Determine the [x, y] coordinate at the center of the cell enclosing the given text.  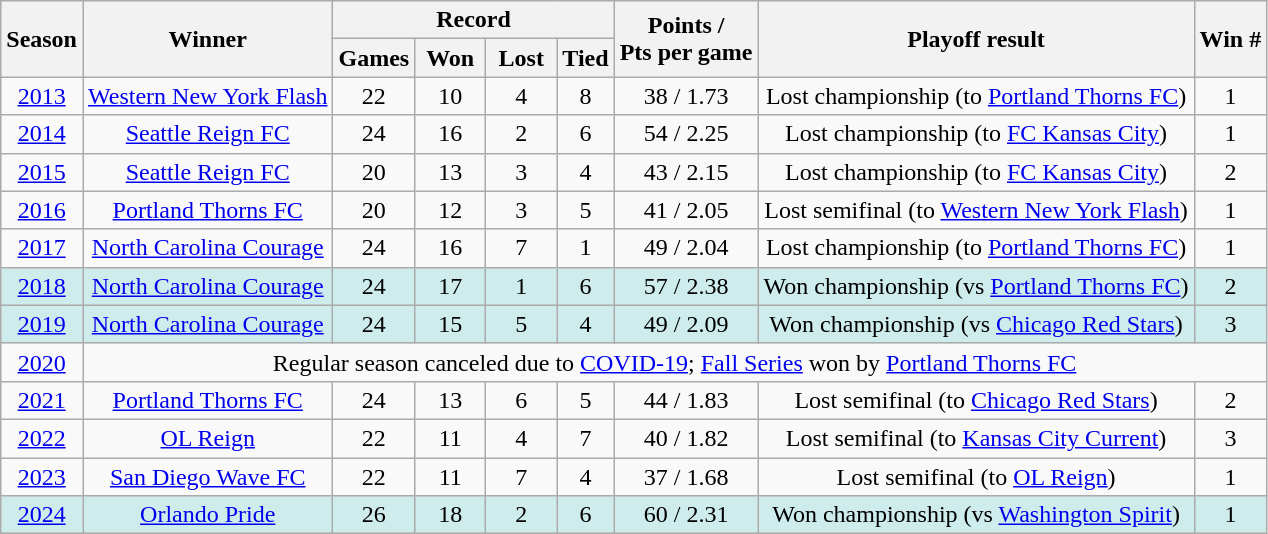
37 / 1.68 [686, 477]
Playoff result [976, 39]
2017 [42, 248]
2018 [42, 286]
Lost semifinal (to Western New York Flash) [976, 210]
2016 [42, 210]
Won championship (vs Portland Thorns FC) [976, 286]
Season [42, 39]
54 / 2.25 [686, 134]
15 [450, 324]
Games [374, 58]
12 [450, 210]
57 / 2.38 [686, 286]
Won [450, 58]
38 / 1.73 [686, 96]
49 / 2.09 [686, 324]
43 / 2.15 [686, 172]
OL Reign [207, 438]
2021 [42, 400]
Record [474, 20]
2015 [42, 172]
Orlando Pride [207, 515]
44 / 1.83 [686, 400]
Tied [586, 58]
10 [450, 96]
Win # [1230, 39]
2024 [42, 515]
Won championship (vs Washington Spirit) [976, 515]
Western New York Flash [207, 96]
Won championship (vs Chicago Red Stars) [976, 324]
Winner [207, 39]
2014 [42, 134]
San Diego Wave FC [207, 477]
2020 [42, 362]
41 / 2.05 [686, 210]
Points / Pts per game [686, 39]
2019 [42, 324]
49 / 2.04 [686, 248]
8 [586, 96]
Lost semifinal (to OL Reign) [976, 477]
Regular season canceled due to COVID-19; Fall Series won by Portland Thorns FC [674, 362]
18 [450, 515]
2013 [42, 96]
Lost semifinal (to Chicago Red Stars) [976, 400]
2022 [42, 438]
60 / 2.31 [686, 515]
2023 [42, 477]
17 [450, 286]
Lost semifinal (to Kansas City Current) [976, 438]
40 / 1.82 [686, 438]
26 [374, 515]
Lost [522, 58]
